For the text-containing cell, return its midpoint in (x, y) coordinate format. 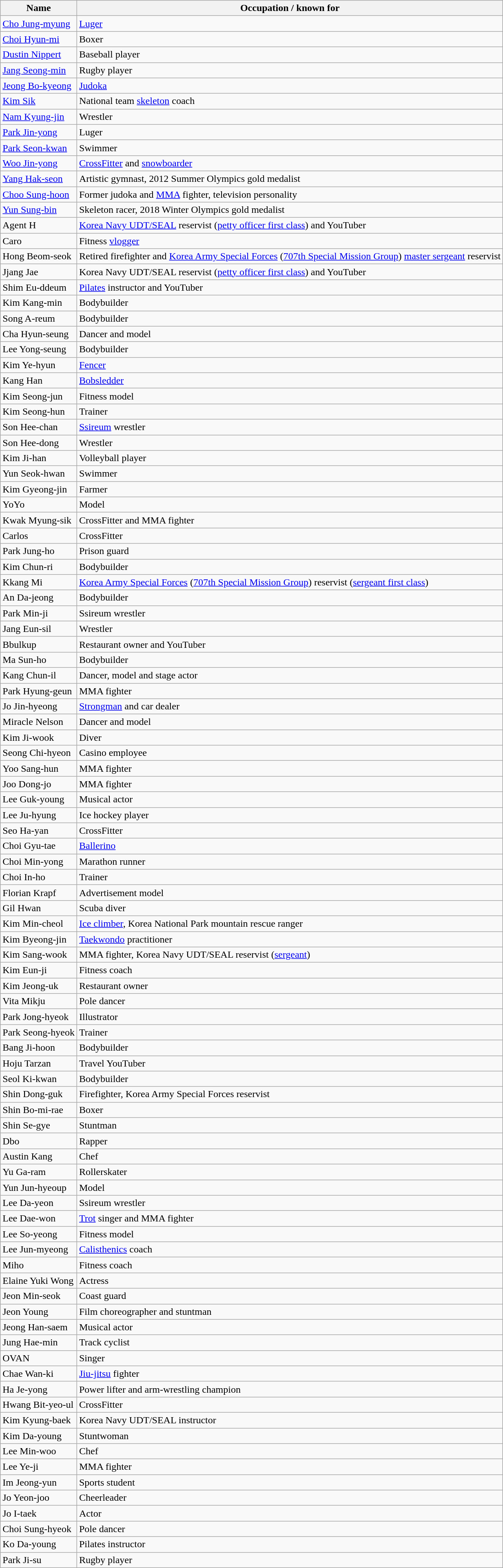
Strongman and car dealer (290, 707)
Bbulkup (39, 644)
Lee Jun-myeong (39, 1250)
Farmer (290, 489)
Artistic gymnast, 2012 Summer Olympics gold medalist (290, 179)
Yun Sung-bin (39, 210)
Scuba diver (290, 908)
Restaurant owner and YouTuber (290, 644)
Kim Ji-han (39, 458)
Kim Jeong-uk (39, 986)
Jo Yeon-joo (39, 1498)
Name (39, 8)
Judoka (290, 86)
Ko Da-young (39, 1544)
Kim Seong-jun (39, 396)
Im Jeong-yun (39, 1482)
Diver (290, 738)
Rapper (290, 1141)
Jang Seong-min (39, 70)
Kim Ye-hyun (39, 365)
Miracle Nelson (39, 722)
Park Jung-ho (39, 551)
Ballerino (290, 846)
Shin Dong-guk (39, 1094)
Song A-reum (39, 318)
Ice hockey player (290, 815)
Chae Wan-ki (39, 1374)
Son Hee-dong (39, 442)
Lee So-yeong (39, 1234)
Joo Dong-jo (39, 784)
Austin Kang (39, 1156)
Yu Ga-ram (39, 1172)
Hong Beom-seok (39, 256)
Seong Chi-hyeon (39, 753)
Carlos (39, 536)
Coast guard (290, 1296)
Marathon runner (290, 861)
Firefighter, Korea Army Special Forces reservist (290, 1094)
Park Ji-su (39, 1560)
Power lifter and arm-wrestling champion (290, 1389)
Yang Hak-seon (39, 179)
Taekwondo practitioner (290, 939)
Choo Sung-hoon (39, 194)
Kang Chun-il (39, 675)
Park Jin-yong (39, 132)
Kim Gyeong-jin (39, 489)
Retired firefighter and Korea Army Special Forces (707th Special Mission Group) master sergeant reservist (290, 256)
Cha Hyun-seung (39, 334)
Woo Jin-yong (39, 163)
OVAN (39, 1358)
Park Seon-kwan (39, 148)
Baseball player (290, 55)
Park Jong-hyeok (39, 1017)
Jeong Bo-kyeong (39, 86)
Prison guard (290, 551)
Kkang Mi (39, 582)
Dancer, model and stage actor (290, 675)
Lee Ye-ji (39, 1467)
Kim Byeong-jin (39, 939)
Kim Min-cheol (39, 923)
Stuntwoman (290, 1435)
Nam Kyung-jin (39, 117)
Track cyclist (290, 1343)
Kim Sik (39, 101)
Dbo (39, 1141)
Fencer (290, 365)
Bobsledder (290, 380)
Yun Jun-hyeoup (39, 1188)
Illustrator (290, 1017)
Casino employee (290, 753)
Dustin Nippert (39, 55)
Advertisement model (290, 892)
Kang Han (39, 380)
CrossFitter and snowboarder (290, 163)
Jeong Han-saem (39, 1327)
Lee Dae-won (39, 1219)
Miho (39, 1265)
Kim Kyung-baek (39, 1420)
Stuntman (290, 1125)
Occupation / known for (290, 8)
Vita Mikju (39, 1001)
Jang Eun-sil (39, 629)
Travel YouTuber (290, 1063)
Lee Yong-seung (39, 349)
MMA fighter, Korea Navy UDT/SEAL reservist (sergeant) (290, 955)
Calisthenics coach (290, 1250)
Lee Da-yeon (39, 1203)
Yoo Sang-hun (39, 769)
Shin Se-gye (39, 1125)
Gil Hwan (39, 908)
Caro (39, 241)
Korea Navy UDT/SEAL instructor (290, 1420)
Volleyball player (290, 458)
Shim Eu-ddeum (39, 287)
Restaurant owner (290, 986)
Trot singer and MMA fighter (290, 1219)
Jung Hae-min (39, 1343)
Jo Jin-hyeong (39, 707)
Choi Sung-hyeok (39, 1529)
Jo I-taek (39, 1513)
Kim Seong-hun (39, 411)
Cheerleader (290, 1498)
Ice climber, Korea National Park mountain rescue ranger (290, 923)
Park Min-ji (39, 613)
Seo Ha-yan (39, 830)
Jjang Jae (39, 272)
Choi In-ho (39, 877)
Shin Bo-mi-rae (39, 1110)
Choi Hyun-mi (39, 39)
Seol Ki-kwan (39, 1079)
Singer (290, 1358)
Jeon Min-seok (39, 1296)
Sports student (290, 1482)
Bang Ji-hoon (39, 1048)
Fitness vlogger (290, 241)
Kim Kang-min (39, 303)
Actor (290, 1513)
YoYo (39, 505)
Park Hyung-geun (39, 691)
Rollerskater (290, 1172)
An Da-jeong (39, 598)
Park Seong-hyeok (39, 1032)
Kim Chun-ri (39, 567)
Cho Jung-myung (39, 24)
Kim Ji-wook (39, 738)
Pilates instructor and YouTuber (290, 287)
Yun Seok-hwan (39, 474)
Ma Sun-ho (39, 660)
Former judoka and MMA fighter, television personality (290, 194)
Ha Je-yong (39, 1389)
Kim Sang-wook (39, 955)
Elaine Yuki Wong (39, 1281)
Kim Eun-ji (39, 970)
Jiu-jitsu fighter (290, 1374)
Choi Gyu-tae (39, 846)
Pilates instructor (290, 1544)
Skeleton racer, 2018 Winter Olympics gold medalist (290, 210)
Actress (290, 1281)
Lee Min-woo (39, 1451)
Hwang Bit-yeo-ul (39, 1405)
Korea Army Special Forces (707th Special Mission Group) reservist (sergeant first class) (290, 582)
Son Hee-chan (39, 427)
CrossFitter and MMA fighter (290, 520)
Florian Krapf (39, 892)
Kwak Myung-sik (39, 520)
Film choreographer and stuntman (290, 1312)
Jeon Young (39, 1312)
Choi Min-yong (39, 861)
National team skeleton coach (290, 101)
Hoju Tarzan (39, 1063)
Kim Da-young (39, 1435)
Lee Ju-hyung (39, 815)
Agent H (39, 225)
Lee Guk-young (39, 799)
